Identify which cell holds the provided text, then report its (x, y) central coordinate. 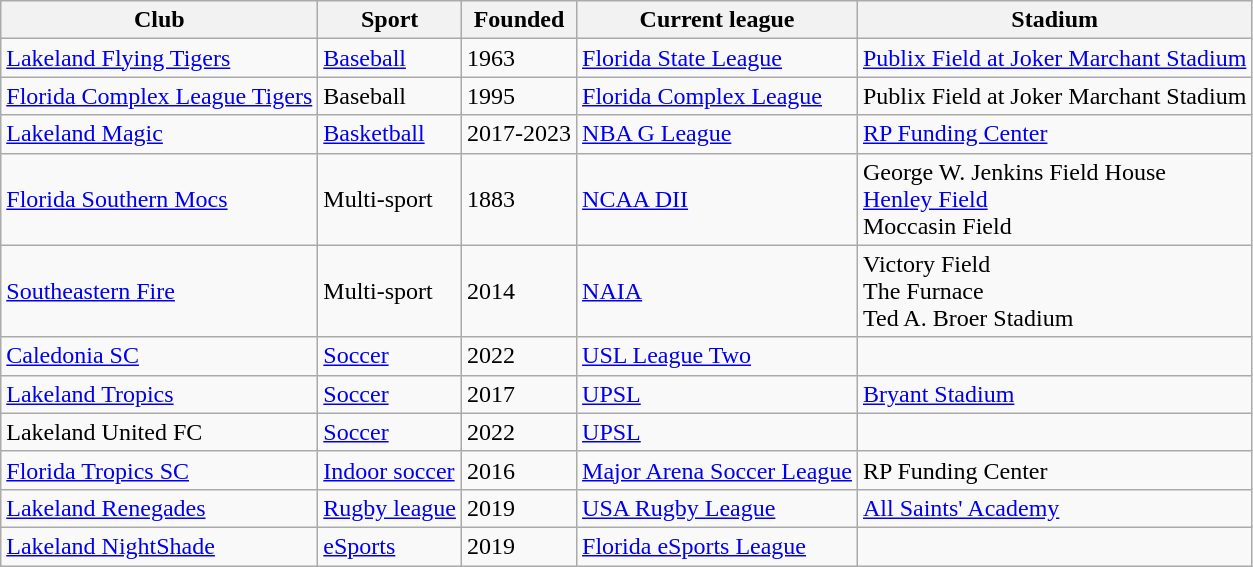
Florida State League (718, 58)
Florida Tropics SC (160, 470)
Florida eSports League (718, 546)
1883 (518, 199)
Caledonia SC (160, 356)
Bryant Stadium (1054, 394)
eSports (390, 546)
Victory FieldThe FurnaceTed A. Broer Stadium (1054, 291)
NBA G League (718, 134)
All Saints' Academy (1054, 508)
Club (160, 20)
Florida Complex League Tigers (160, 96)
Florida Complex League (718, 96)
Lakeland United FC (160, 432)
NAIA (718, 291)
2017-2023 (518, 134)
Lakeland Magic (160, 134)
Founded (518, 20)
1995 (518, 96)
NCAA DII (718, 199)
Florida Southern Mocs (160, 199)
2017 (518, 394)
1963 (518, 58)
Rugby league (390, 508)
George W. Jenkins Field HouseHenley FieldMoccasin Field (1054, 199)
USL League Two (718, 356)
Stadium (1054, 20)
USA Rugby League (718, 508)
Sport (390, 20)
2016 (518, 470)
2014 (518, 291)
Lakeland Tropics (160, 394)
Lakeland Flying Tigers (160, 58)
Indoor soccer (390, 470)
Basketball (390, 134)
Current league (718, 20)
Major Arena Soccer League (718, 470)
Lakeland Renegades (160, 508)
Southeastern Fire (160, 291)
Lakeland NightShade (160, 546)
